Find where the given text appears and provide that cell's center as (X, Y) coordinate. 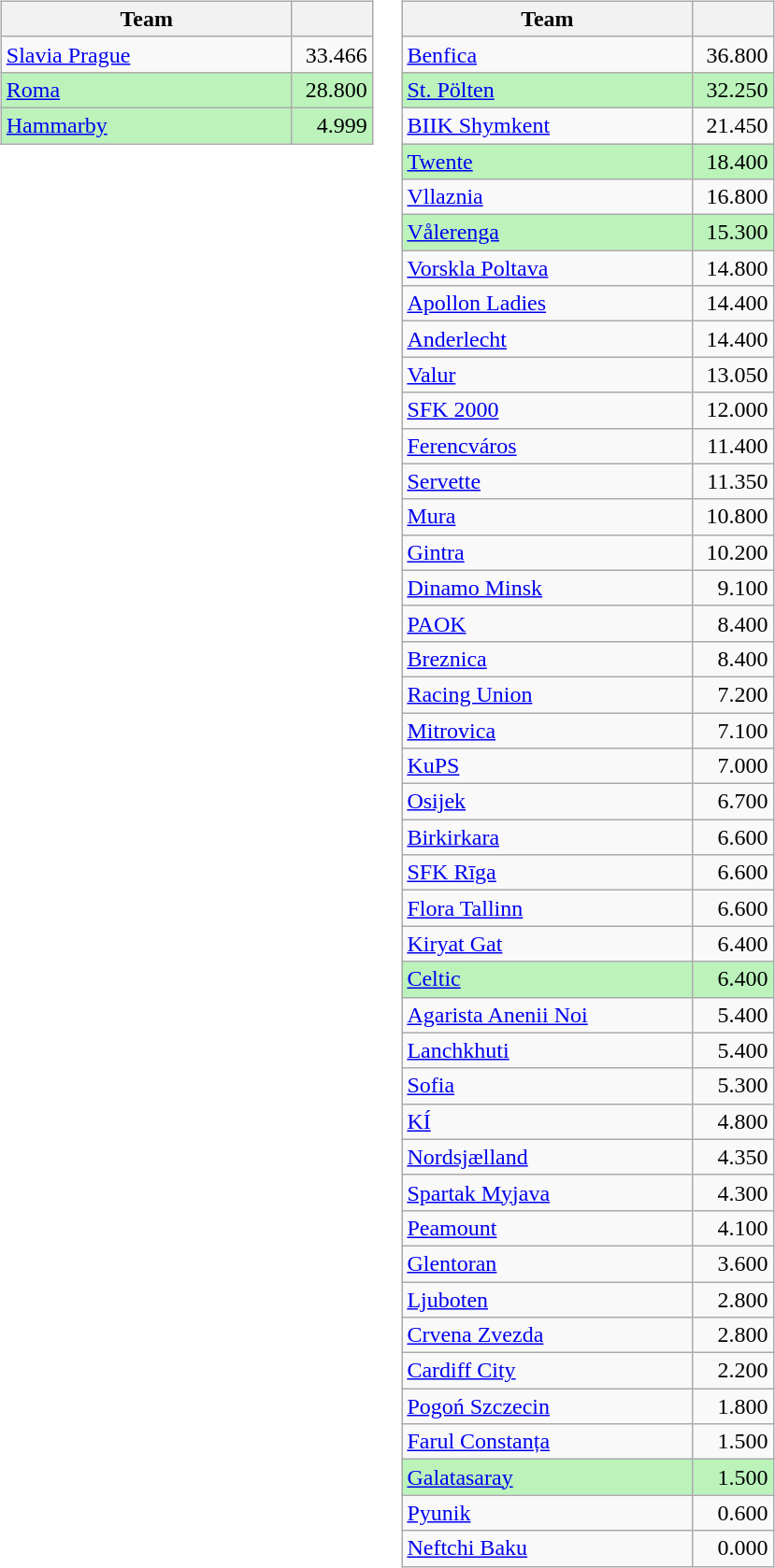
Mura (548, 517)
Sofia (548, 1086)
Glentoran (548, 1263)
Kiryat Gat (548, 944)
2.200 (733, 1371)
16.800 (733, 197)
Pogoń Szczecin (548, 1406)
Roma (146, 90)
SFK 2000 (548, 410)
Mitrovica (548, 730)
14.800 (733, 268)
Vålerenga (548, 233)
32.250 (733, 90)
0.000 (733, 1548)
SFK Rīga (548, 873)
Crvena Zvezda (548, 1335)
Benfica (548, 54)
3.600 (733, 1263)
21.450 (733, 125)
28.800 (332, 90)
St. Pölten (548, 90)
12.000 (733, 410)
5.300 (733, 1086)
Racing Union (548, 694)
1.800 (733, 1406)
KÍ (548, 1121)
9.100 (733, 588)
7.100 (733, 730)
4.350 (733, 1157)
Birkirkara (548, 837)
Slavia Prague (146, 54)
Dinamo Minsk (548, 588)
Anderlecht (548, 339)
4.100 (733, 1228)
Spartak Myjava (548, 1192)
Hammarby (146, 125)
Galatasaray (548, 1477)
Flora Tallinn (548, 908)
PAOK (548, 623)
18.400 (733, 162)
6.700 (733, 802)
Valur (548, 375)
13.050 (733, 375)
BIIK Shymkent (548, 125)
11.350 (733, 481)
33.466 (332, 54)
Cardiff City (548, 1371)
10.800 (733, 517)
Peamount (548, 1228)
Gintra (548, 552)
7.000 (733, 766)
Pyunik (548, 1513)
Vorskla Poltava (548, 268)
10.200 (733, 552)
Lanchkhuti (548, 1050)
0.600 (733, 1513)
Twente (548, 162)
Ferencváros (548, 446)
36.800 (733, 54)
11.400 (733, 446)
Farul Constanța (548, 1442)
7.200 (733, 694)
15.300 (733, 233)
Vllaznia (548, 197)
4.999 (332, 125)
4.800 (733, 1121)
Nordsjælland (548, 1157)
Apollon Ladies (548, 304)
Agarista Anenii Noi (548, 1015)
KuPS (548, 766)
Celtic (548, 979)
Neftchi Baku (548, 1548)
Breznica (548, 659)
Osijek (548, 802)
4.300 (733, 1192)
Ljuboten (548, 1300)
Servette (548, 481)
